Find where the given text appears and provide that cell's center as (X, Y) coordinate. 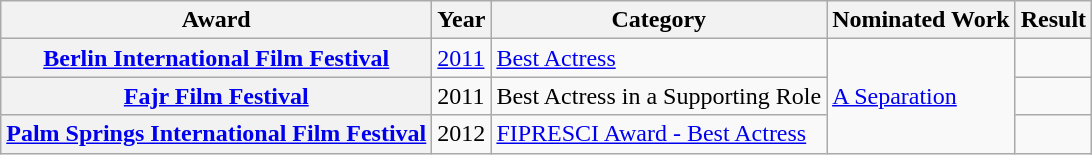
Best Actress (659, 58)
Berlin International Film Festival (216, 58)
Fajr Film Festival (216, 96)
Nominated Work (922, 20)
Category (659, 20)
2012 (462, 134)
Best Actress in a Supporting Role (659, 96)
Award (216, 20)
Result (1053, 20)
Year (462, 20)
Palm Springs International Film Festival (216, 134)
FIPRESCI Award - Best Actress (659, 134)
A Separation (922, 96)
